Provide the (x, y) coordinate of the cell's center where the given text is located.  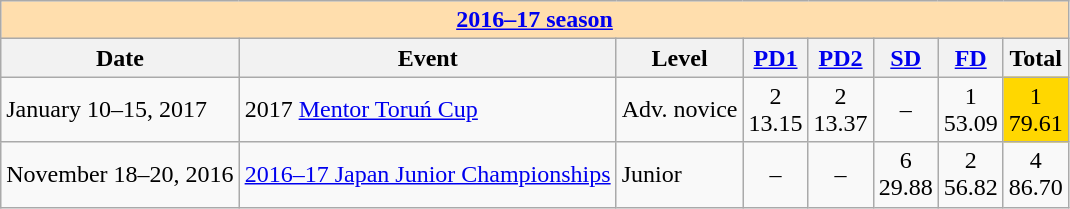
Total (1036, 58)
PD1 (776, 58)
SD (906, 58)
2 56.82 (970, 174)
2016–17 Japan Junior Championships (428, 174)
2017 Mentor Toruń Cup (428, 110)
2 13.15 (776, 110)
1 53.09 (970, 110)
January 10–15, 2017 (120, 110)
6 29.88 (906, 174)
Level (680, 58)
Junior (680, 174)
November 18–20, 2016 (120, 174)
4 86.70 (1036, 174)
FD (970, 58)
PD2 (840, 58)
2016–17 season (535, 20)
2 13.37 (840, 110)
1 79.61 (1036, 110)
Date (120, 58)
Event (428, 58)
Adv. novice (680, 110)
